Return (x, y) of the center of cell containing provided text 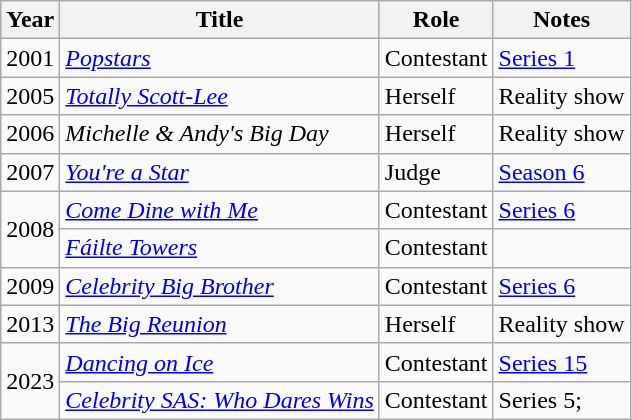
Role (436, 20)
Title (220, 20)
The Big Reunion (220, 324)
2023 (30, 381)
Notes (562, 20)
2001 (30, 58)
2008 (30, 229)
Judge (436, 172)
2009 (30, 286)
2005 (30, 96)
Celebrity Big Brother (220, 286)
Celebrity SAS: Who Dares Wins (220, 400)
Year (30, 20)
You're a Star (220, 172)
Season 6 (562, 172)
Fáilte Towers (220, 248)
Totally Scott-Lee (220, 96)
2007 (30, 172)
Popstars (220, 58)
Come Dine with Me (220, 210)
2013 (30, 324)
Series 1 (562, 58)
Series 15 (562, 362)
Dancing on Ice (220, 362)
Michelle & Andy's Big Day (220, 134)
Series 5; (562, 400)
2006 (30, 134)
